Output the (x, y) coordinate of the center of the cell containing the given text.  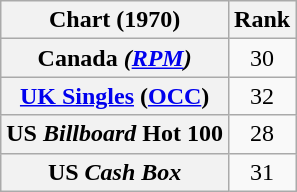
Rank (262, 20)
US Cash Box (115, 172)
30 (262, 58)
UK Singles (OCC) (115, 96)
Canada (RPM) (115, 58)
31 (262, 172)
US Billboard Hot 100 (115, 134)
Chart (1970) (115, 20)
28 (262, 134)
32 (262, 96)
